From the cell containing the given text, extract its center point as [X, Y] coordinate. 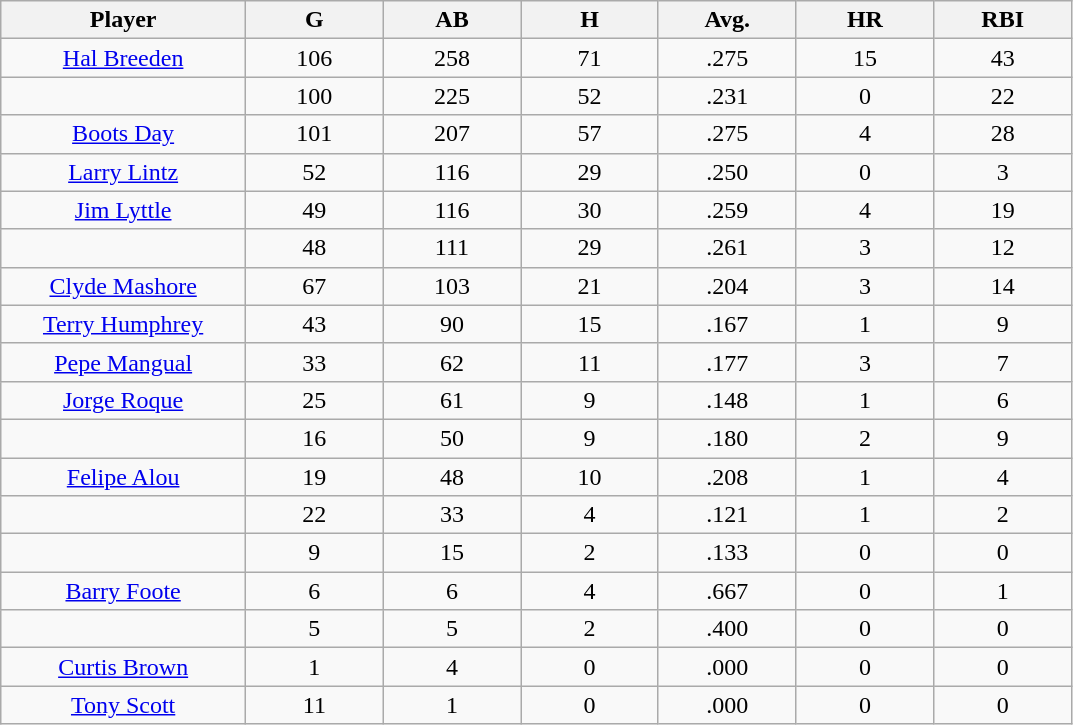
258 [452, 58]
28 [1003, 134]
50 [452, 438]
Hal Breeden [124, 58]
.667 [727, 591]
.261 [727, 248]
.177 [727, 362]
Tony Scott [124, 705]
.133 [727, 553]
G [315, 20]
Player [124, 20]
Jim Lyttle [124, 210]
Clyde Mashore [124, 286]
Pepe Mangual [124, 362]
21 [590, 286]
12 [1003, 248]
.400 [727, 629]
Barry Foote [124, 591]
.121 [727, 515]
HR [865, 20]
207 [452, 134]
.231 [727, 96]
Terry Humphrey [124, 324]
25 [315, 400]
Felipe Alou [124, 477]
103 [452, 286]
225 [452, 96]
AB [452, 20]
100 [315, 96]
Boots Day [124, 134]
Larry Lintz [124, 172]
111 [452, 248]
14 [1003, 286]
101 [315, 134]
10 [590, 477]
Avg. [727, 20]
7 [1003, 362]
90 [452, 324]
.250 [727, 172]
61 [452, 400]
49 [315, 210]
Curtis Brown [124, 667]
.204 [727, 286]
Jorge Roque [124, 400]
16 [315, 438]
.148 [727, 400]
.180 [727, 438]
106 [315, 58]
57 [590, 134]
RBI [1003, 20]
30 [590, 210]
.167 [727, 324]
.259 [727, 210]
71 [590, 58]
H [590, 20]
67 [315, 286]
.208 [727, 477]
62 [452, 362]
